Detect which cell encompasses the target text, then output its (X, Y) center coordinate. 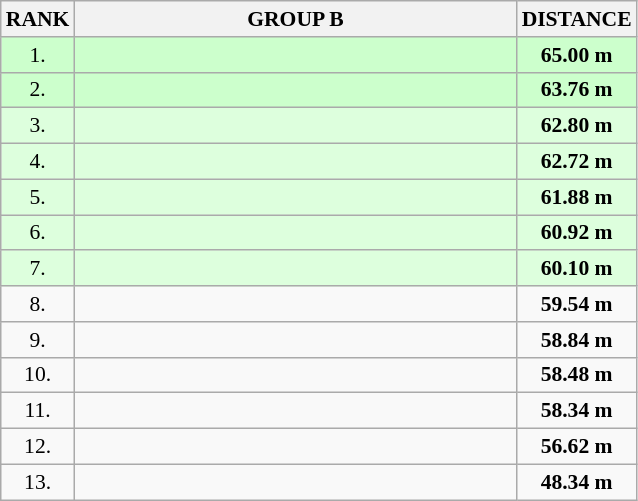
61.88 m (577, 197)
13. (38, 482)
10. (38, 375)
58.48 m (577, 375)
58.84 m (577, 340)
12. (38, 447)
59.54 m (577, 304)
6. (38, 233)
RANK (38, 19)
7. (38, 269)
62.72 m (577, 162)
2. (38, 90)
8. (38, 304)
9. (38, 340)
4. (38, 162)
56.62 m (577, 447)
60.92 m (577, 233)
DISTANCE (577, 19)
65.00 m (577, 55)
5. (38, 197)
58.34 m (577, 411)
11. (38, 411)
48.34 m (577, 482)
1. (38, 55)
62.80 m (577, 126)
3. (38, 126)
GROUP B (295, 19)
60.10 m (577, 269)
63.76 m (577, 90)
